Provide the (x, y) coordinate of the cell's center where the given text is located.  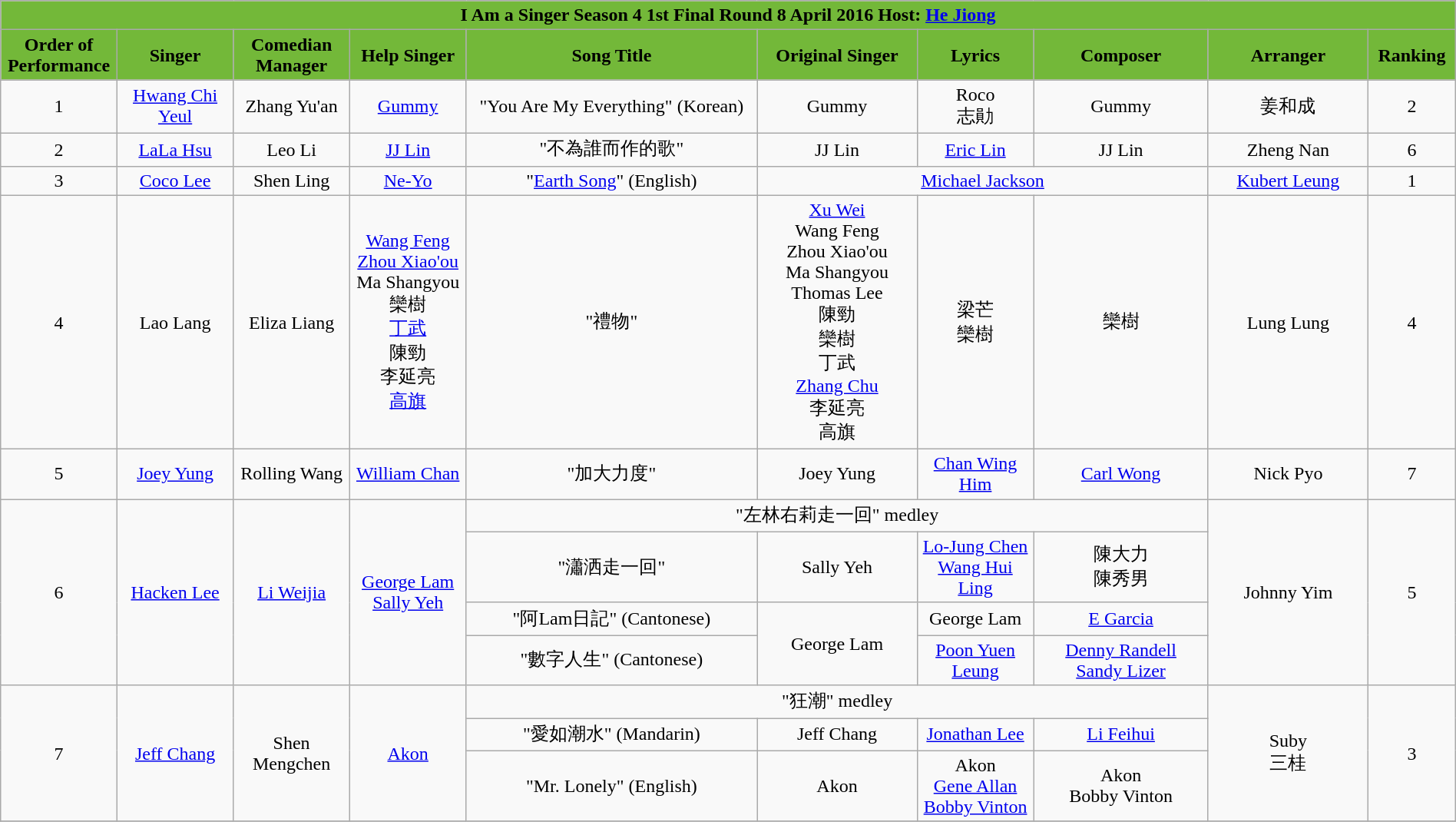
George LamSally Yeh (408, 592)
Chan Wing Him (975, 475)
Johnny Yim (1288, 592)
Lao Lang (175, 323)
AkonBobby Vinton (1121, 786)
Hwang Chi Yeul (175, 107)
"愛如潮水" (Mandarin) (611, 734)
"Earth Song" (English) (611, 181)
Michael Jackson (983, 181)
"數字人生" (Cantonese) (611, 661)
Poon Yuen Leung (975, 661)
"狂潮" medley (837, 702)
"阿Lam日記" (Cantonese) (611, 619)
梁芒欒樹 (975, 323)
Singer (175, 55)
Zheng Nan (1288, 149)
Roco志勛 (975, 107)
Ranking (1412, 55)
Suby三桂 (1288, 753)
Shen Mengchen (292, 753)
欒樹 (1121, 323)
"瀟洒走一回" (611, 567)
Lyrics (975, 55)
Ne-Yo (408, 181)
LaLa Hsu (175, 149)
Li Weijia (292, 592)
E Garcia (1121, 619)
"禮物" (611, 323)
Lung Lung (1288, 323)
Kubert Leung (1288, 181)
Arranger (1288, 55)
Song Title (611, 55)
Original Singer (837, 55)
"You Are My Everything" (Korean) (611, 107)
Sally Yeh (837, 567)
Comedian Manager (292, 55)
姜和成 (1288, 107)
Eliza Liang (292, 323)
"Mr. Lonely" (English) (611, 786)
Help Singer (408, 55)
Shen Ling (292, 181)
AkonGene AllanBobby Vinton (975, 786)
Nick Pyo (1288, 475)
Carl Wong (1121, 475)
Order of Performance (59, 55)
Wang FengZhou Xiao'ouMa Shangyou欒樹丁武陳勁李延亮高旗 (408, 323)
Leo Li (292, 149)
Li Feihui (1121, 734)
Xu WeiWang FengZhou Xiao'ouMa ShangyouThomas Lee陳勁欒樹丁武Zhang Chu李延亮高旗 (837, 323)
Jonathan Lee (975, 734)
Denny RandellSandy Lizer (1121, 661)
William Chan (408, 475)
"左林右莉走一回" medley (837, 516)
Composer (1121, 55)
Zhang Yu'an (292, 107)
"加大力度" (611, 475)
"不為誰而作的歌" (611, 149)
Coco Lee (175, 181)
Hacken Lee (175, 592)
Lo-Jung ChenWang Hui Ling (975, 567)
I Am a Singer Season 4 1st Final Round 8 April 2016 Host: He Jiong (728, 15)
Eric Lin (975, 149)
Rolling Wang (292, 475)
陳大力陳秀男 (1121, 567)
